From the cell containing the given text, extract its center point as [X, Y] coordinate. 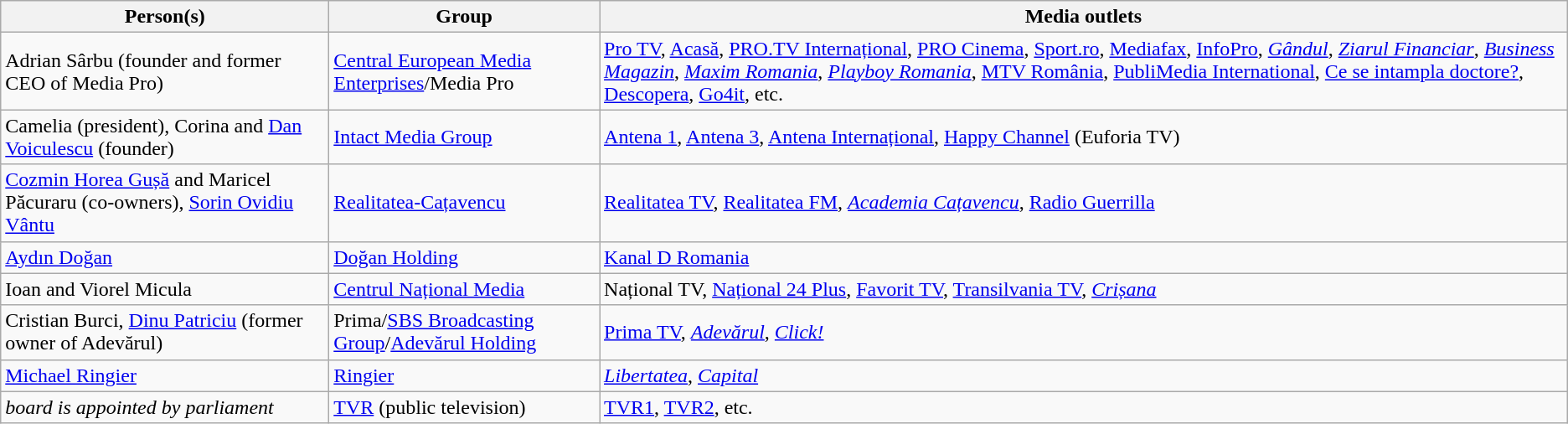
board is appointed by parliament [165, 407]
Antena 1, Antena 3, Antena Internațional, Happy Channel (Euforia TV) [1084, 137]
Prima/SBS Broadcasting Group/Adevărul Holding [464, 332]
Realitatea TV, Realitatea FM, Academia Cațavencu, Radio Guerrilla [1084, 203]
Doğan Holding [464, 257]
Centrul Național Media [464, 289]
Ioan and Viorel Micula [165, 289]
Cozmin Horea Gușă and Maricel Păcuraru (co-owners), Sorin Ovidiu Vântu [165, 203]
TVR1, TVR2, etc. [1084, 407]
Realitatea-Cațavencu [464, 203]
Aydın Doğan [165, 257]
Camelia (president), Corina and Dan Voiculescu (founder) [165, 137]
Național TV, Național 24 Plus, Favorit TV, Transilvania TV, Crișana [1084, 289]
Ringier [464, 375]
Intact Media Group [464, 137]
Person(s) [165, 17]
Kanal D Romania [1084, 257]
Libertatea, Capital [1084, 375]
Adrian Sârbu (founder and former CEO of Media Pro) [165, 71]
Central European Media Enterprises/Media Pro [464, 71]
Media outlets [1084, 17]
Michael Ringier [165, 375]
Prima TV, Adevărul, Click! [1084, 332]
Cristian Burci, Dinu Patriciu (former owner of Adevărul) [165, 332]
Group [464, 17]
TVR (public television) [464, 407]
